Capture the cell that displays the provided text and extract its (x, y) central coordinate. 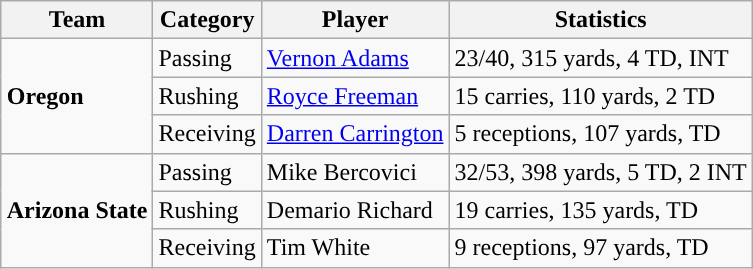
15 carries, 110 yards, 2 TD (600, 96)
Arizona State (77, 210)
5 receptions, 107 yards, TD (600, 134)
Oregon (77, 96)
Category (207, 20)
Team (77, 20)
9 receptions, 97 yards, TD (600, 248)
Tim White (355, 248)
19 carries, 135 yards, TD (600, 210)
Demario Richard (355, 210)
Darren Carrington (355, 134)
Statistics (600, 20)
Vernon Adams (355, 58)
32/53, 398 yards, 5 TD, 2 INT (600, 172)
23/40, 315 yards, 4 TD, INT (600, 58)
Mike Bercovici (355, 172)
Player (355, 20)
Royce Freeman (355, 96)
